Locate the cell with the specified text and output its (x, y) center coordinate. 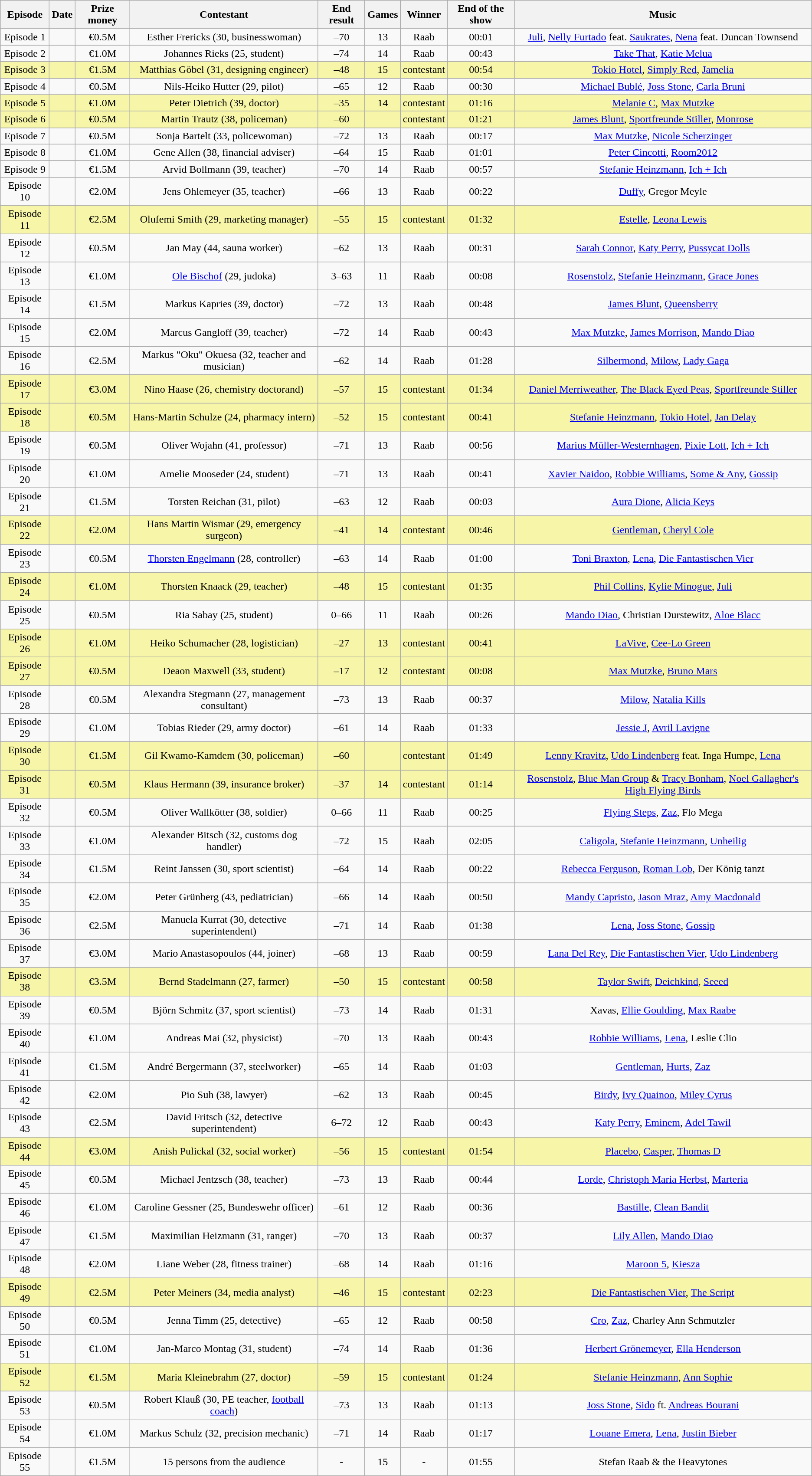
–50 (341, 981)
Episode 12 (25, 247)
–17 (341, 671)
Mario Anastasopoulos (44, joiner) (224, 954)
00:50 (481, 897)
00:26 (481, 614)
Peter Dietrich (39, doctor) (224, 103)
Episode 31 (25, 784)
Markus Schulz (32, precision mechanic) (224, 1433)
–56 (341, 1151)
David Fritsch (32, detective superintendent) (224, 1123)
01:00 (481, 558)
Episode 24 (25, 587)
Episode 47 (25, 1236)
Toni Braxton, Lena, Die Fantastischen Vier (663, 558)
Markus "Oku" Okuesa (32, teacher and musician) (224, 361)
Episode 52 (25, 1377)
–46 (341, 1292)
Jens Ohlemeyer (35, teacher) (224, 191)
Episode (25, 15)
Episode 40 (25, 1038)
–35 (341, 103)
Placebo, Casper, Thomas D (663, 1151)
Episode 18 (25, 417)
Lenny Kravitz, Udo Lindenberg feat. Inga Humpe, Lena (663, 756)
Milow, Natalia Kills (663, 699)
Oliver Wojahn (41, professor) (224, 445)
Mando Diao, Christian Durstewitz, Aloe Blacc (663, 614)
Esther Frericks (30, businesswoman) (224, 37)
Sarah Connor, Katy Perry, Pussycat Dolls (663, 247)
00:03 (481, 502)
Robbie Williams, Lena, Leslie Clio (663, 1038)
Episode 33 (25, 841)
15 persons from the audience (224, 1461)
Episode 8 (25, 152)
Lena, Joss Stone, Gossip (663, 925)
Max Mutzke, Bruno Mars (663, 671)
Episode 16 (25, 361)
Reint Janssen (30, sport scientist) (224, 869)
Michael Bublé, Joss Stone, Carla Bruni (663, 86)
Marcus Gangloff (39, teacher) (224, 332)
Rebecca Ferguson, Roman Lob, Der König tanzt (663, 869)
Episode 41 (25, 1066)
Flying Steps, Zaz, Flo Mega (663, 812)
Episode 2 (25, 53)
James Blunt, Queensberry (663, 305)
Episode 21 (25, 502)
Markus Kapries (39, doctor) (224, 305)
–55 (341, 220)
Winner (424, 15)
Episode 28 (25, 699)
Episode 34 (25, 869)
Music (663, 15)
Episode 3 (25, 70)
Episode 1 (25, 37)
01:32 (481, 220)
Pio Suh (38, lawyer) (224, 1094)
Episode 55 (25, 1461)
Louane Emera, Lena, Justin Bieber (663, 1433)
Alexander Bitsch (32, customs dog handler) (224, 841)
Anish Pulickal (32, social worker) (224, 1151)
01:33 (481, 728)
Max Mutzke, James Morrison, Mando Diao (663, 332)
Taylor Swift, Deichkind, Seeed (663, 981)
Johannes Rieks (25, student) (224, 53)
Episode 4 (25, 86)
Episode 38 (25, 981)
00:17 (481, 136)
Tobias Rieder (29, army doctor) (224, 728)
01:54 (481, 1151)
Matthias Göbel (31, designing engineer) (224, 70)
01:01 (481, 152)
Episode 10 (25, 191)
–59 (341, 1377)
Episode 25 (25, 614)
Silbermond, Milow, Lady Gaga (663, 361)
00:46 (481, 530)
01:38 (481, 925)
Jessie J, Avril Lavigne (663, 728)
Stefanie Heinzmann, Tokio Hotel, Jan Delay (663, 417)
Joss Stone, Sido ft. Andreas Bourani (663, 1405)
00:57 (481, 169)
End result (341, 15)
Episode 37 (25, 954)
Thorsten Knaack (29, teacher) (224, 587)
01:21 (481, 119)
Stefanie Heinzmann, Ich + Ich (663, 169)
Jan May (44, sauna worker) (224, 247)
–37 (341, 784)
Katy Perry, Eminem, Adel Tawil (663, 1123)
Episode 17 (25, 389)
Episode 20 (25, 474)
Episode 36 (25, 925)
Peter Grünberg (43, pediatrician) (224, 897)
Duffy, Gregor Meyle (663, 191)
Episode 13 (25, 276)
01:36 (481, 1348)
LaVive, Cee-Lo Green (663, 643)
01:34 (481, 389)
Episode 45 (25, 1179)
Klaus Hermann (39, insurance broker) (224, 784)
Michael Jentzsch (38, teacher) (224, 1179)
Nils-Heiko Hutter (29, pilot) (224, 86)
Date (62, 15)
Stefanie Heinzmann, Ann Sophie (663, 1377)
Episode 42 (25, 1094)
Arvid Bollmann (39, teacher) (224, 169)
3–63 (341, 276)
Prize money (102, 15)
Olufemi Smith (29, marketing manager) (224, 220)
01:35 (481, 587)
Amelie Mooseder (24, student) (224, 474)
Lorde, Christoph Maria Herbst, Marteria (663, 1179)
Aura Dione, Alicia Keys (663, 502)
Contestant (224, 15)
00:59 (481, 954)
01:13 (481, 1405)
Thorsten Engelmann (28, controller) (224, 558)
Episode 23 (25, 558)
Bernd Stadelmann (27, farmer) (224, 981)
Episode 54 (25, 1433)
01:17 (481, 1433)
01:14 (481, 784)
Die Fantastischen Vier, The Script (663, 1292)
Sonja Bartelt (33, policewoman) (224, 136)
Hans-Martin Schulze (24, pharmacy intern) (224, 417)
Episode 46 (25, 1208)
Lana Del Rey, Die Fantastischen Vier, Udo Lindenberg (663, 954)
Gil Kwamo-Kamdem (30, policeman) (224, 756)
Nino Haase (26, chemistry doctorand) (224, 389)
Caroline Gessner (25, Bundeswehr officer) (224, 1208)
Herbert Grönemeyer, Ella Henderson (663, 1348)
Robert Klauß (30, PE teacher, football coach) (224, 1405)
6–72 (341, 1123)
Heiko Schumacher (28, logistician) (224, 643)
01:49 (481, 756)
Episode 51 (25, 1348)
Ria Sabay (25, student) (224, 614)
–57 (341, 389)
Jenna Timm (25, detective) (224, 1321)
00:30 (481, 86)
Episode 29 (25, 728)
Martin Trautz (38, policeman) (224, 119)
Hans Martin Wismar (29, emergency surgeon) (224, 530)
01:55 (481, 1461)
Cro, Zaz, Charley Ann Schmutzler (663, 1321)
00:56 (481, 445)
Episode 11 (25, 220)
00:54 (481, 70)
Episode 30 (25, 756)
–41 (341, 530)
Episode 9 (25, 169)
Rosenstolz, Blue Man Group & Tracy Bonham, Noel Gallagher's High Flying Birds (663, 784)
Maximilian Heizmann (31, ranger) (224, 1236)
Lily Allen, Mando Diao (663, 1236)
Oliver Wallkötter (38, soldier) (224, 812)
Alexandra Stegmann (27, management consultant) (224, 699)
Caligola, Stefanie Heinzmann, Unheilig (663, 841)
Estelle, Leona Lewis (663, 220)
Gentleman, Cheryl Cole (663, 530)
Melanie C, Max Mutzke (663, 103)
Xavier Naidoo, Robbie Williams, Some & Any, Gossip (663, 474)
Andreas Mai (32, physicist) (224, 1038)
€3.5M (102, 981)
Take That, Katie Melua (663, 53)
Games (383, 15)
Episode 19 (25, 445)
Episode 6 (25, 119)
Juli, Nelly Furtado feat. Saukrates, Nena feat. Duncan Townsend (663, 37)
Episode 48 (25, 1264)
01:24 (481, 1377)
Gene Allen (38, financial adviser) (224, 152)
Max Mutzke, Nicole Scherzinger (663, 136)
–27 (341, 643)
Liane Weber (28, fitness trainer) (224, 1264)
Gentleman, Hurts, Zaz (663, 1066)
Björn Schmitz (37, sport scientist) (224, 1010)
Peter Cincotti, Room2012 (663, 152)
Episode 53 (25, 1405)
Torsten Reichan (31, pilot) (224, 502)
Xavas, Ellie Goulding, Max Raabe (663, 1010)
Daniel Merriweather, The Black Eyed Peas, Sportfreunde Stiller (663, 389)
Manuela Kurrat (30, detective superintendent) (224, 925)
Mandy Capristo, Jason Mraz, Amy Macdonald (663, 897)
Maroon 5, Kiesza (663, 1264)
Episode 22 (25, 530)
00:36 (481, 1208)
01:03 (481, 1066)
Birdy, Ivy Quainoo, Miley Cyrus (663, 1094)
Episode 39 (25, 1010)
Stefan Raab & the Heavytones (663, 1461)
Episode 50 (25, 1321)
Phil Collins, Kylie Minogue, Juli (663, 587)
00:45 (481, 1094)
End of the show (481, 15)
André Bergermann (37, steelworker) (224, 1066)
00:01 (481, 37)
00:48 (481, 305)
00:25 (481, 812)
00:44 (481, 1179)
James Blunt, Sportfreunde Stiller, Monrose (663, 119)
Episode 5 (25, 103)
Tokio Hotel, Simply Red, Jamelia (663, 70)
Maria Kleinebrahm (27, doctor) (224, 1377)
Episode 35 (25, 897)
Bastille, Clean Bandit (663, 1208)
Jan-Marco Montag (31, student) (224, 1348)
01:31 (481, 1010)
00:31 (481, 247)
01:28 (481, 361)
Marius Müller-Westernhagen, Pixie Lott, Ich + Ich (663, 445)
Episode 43 (25, 1123)
02:23 (481, 1292)
Ole Bischof (29, judoka) (224, 276)
Episode 27 (25, 671)
Peter Meiners (34, media analyst) (224, 1292)
–52 (341, 417)
Episode 15 (25, 332)
Episode 26 (25, 643)
02:05 (481, 841)
Episode 32 (25, 812)
Episode 7 (25, 136)
Episode 14 (25, 305)
Deaon Maxwell (33, student) (224, 671)
Rosenstolz, Stefanie Heinzmann, Grace Jones (663, 276)
Episode 44 (25, 1151)
Episode 49 (25, 1292)
